Detect which cell encompasses the target text, then output its (X, Y) center coordinate. 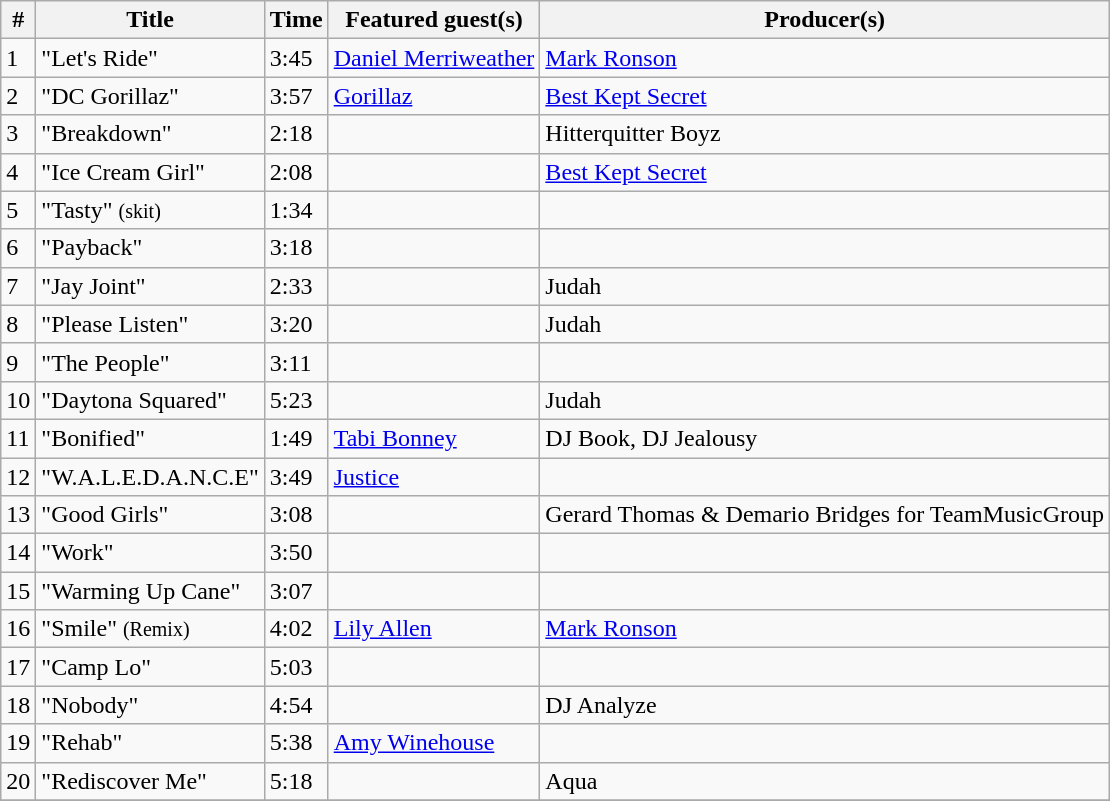
3:49 (296, 477)
1 (18, 58)
"Tasty" (skit) (150, 210)
"Rehab" (150, 743)
9 (18, 362)
1:49 (296, 438)
5:23 (296, 400)
14 (18, 553)
18 (18, 705)
"Breakdown" (150, 134)
5:03 (296, 667)
Daniel Merriweather (434, 58)
2:08 (296, 172)
4:02 (296, 629)
Producer(s) (825, 20)
Gerard Thomas & Demario Bridges for TeamMusicGroup (825, 515)
"Let's Ride" (150, 58)
3:18 (296, 248)
1:34 (296, 210)
"Jay Joint" (150, 286)
3:50 (296, 553)
DJ Analyze (825, 705)
Justice (434, 477)
"Payback" (150, 248)
"DC Gorillaz" (150, 96)
"Camp Lo" (150, 667)
4 (18, 172)
Tabi Bonney (434, 438)
Gorillaz (434, 96)
Title (150, 20)
3:20 (296, 324)
3:07 (296, 591)
"Nobody" (150, 705)
Lily Allen (434, 629)
DJ Book, DJ Jealousy (825, 438)
"The People" (150, 362)
2 (18, 96)
"Please Listen" (150, 324)
"Ice Cream Girl" (150, 172)
Hitterquitter Boyz (825, 134)
5 (18, 210)
"Warming Up Cane" (150, 591)
10 (18, 400)
"W.A.L.E.D.A.N.C.E" (150, 477)
11 (18, 438)
12 (18, 477)
# (18, 20)
20 (18, 781)
15 (18, 591)
5:18 (296, 781)
Aqua (825, 781)
4:54 (296, 705)
"Bonified" (150, 438)
2:18 (296, 134)
3:57 (296, 96)
17 (18, 667)
Featured guest(s) (434, 20)
3:11 (296, 362)
3:45 (296, 58)
2:33 (296, 286)
"Daytona Squared" (150, 400)
8 (18, 324)
3 (18, 134)
"Smile" (Remix) (150, 629)
16 (18, 629)
6 (18, 248)
"Rediscover Me" (150, 781)
"Good Girls" (150, 515)
7 (18, 286)
"Work" (150, 553)
Time (296, 20)
Amy Winehouse (434, 743)
19 (18, 743)
3:08 (296, 515)
13 (18, 515)
5:38 (296, 743)
